Detect which cell encompasses the target text, then output its [x, y] center coordinate. 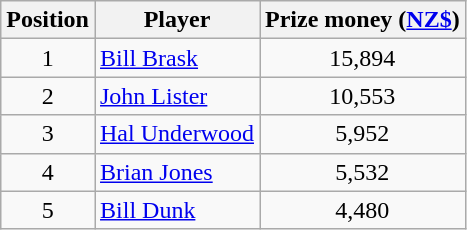
5 [48, 210]
4 [48, 172]
Bill Brask [176, 58]
John Lister [176, 96]
5,532 [363, 172]
Brian Jones [176, 172]
Hal Underwood [176, 134]
Bill Dunk [176, 210]
4,480 [363, 210]
1 [48, 58]
5,952 [363, 134]
3 [48, 134]
2 [48, 96]
15,894 [363, 58]
Player [176, 20]
10,553 [363, 96]
Prize money (NZ$) [363, 20]
Position [48, 20]
